For the text-containing cell, return its midpoint in (X, Y) coordinate format. 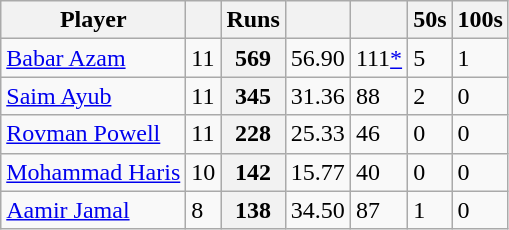
Mohammad Haris (94, 172)
345 (253, 96)
56.90 (318, 58)
Player (94, 20)
5 (430, 58)
569 (253, 58)
87 (378, 210)
31.36 (318, 96)
111* (378, 58)
228 (253, 134)
8 (204, 210)
25.33 (318, 134)
34.50 (318, 210)
2 (430, 96)
Rovman Powell (94, 134)
100s (480, 20)
Runs (253, 20)
15.77 (318, 172)
40 (378, 172)
50s (430, 20)
142 (253, 172)
Babar Azam (94, 58)
Aamir Jamal (94, 210)
46 (378, 134)
10 (204, 172)
138 (253, 210)
88 (378, 96)
Saim Ayub (94, 96)
